Output the (x, y) coordinate of the center of the cell containing the given text.  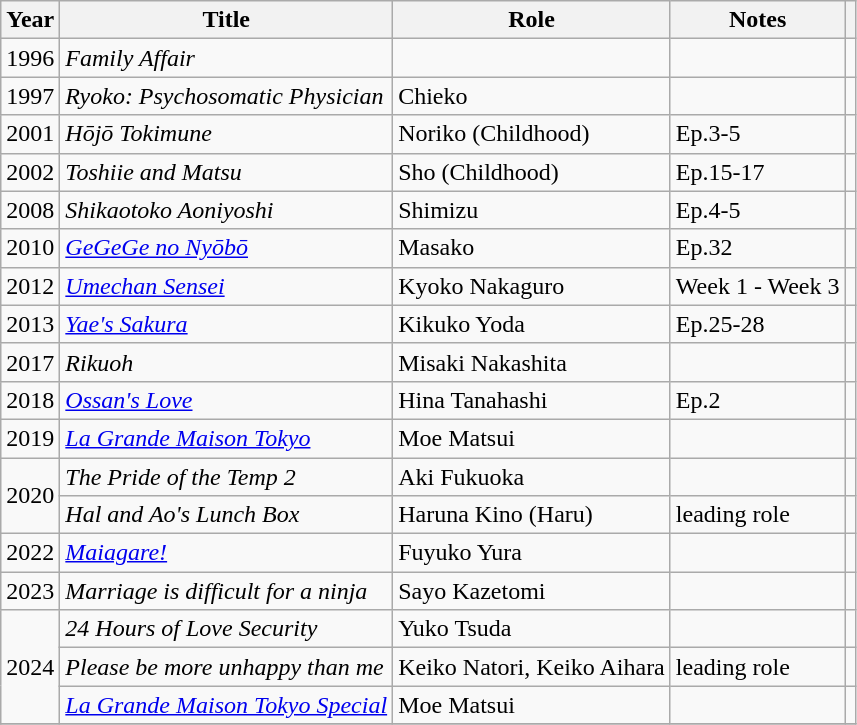
Hōjō Tokimune (226, 134)
2002 (30, 172)
Shikaotoko Aoniyoshi (226, 210)
Sho (Childhood) (532, 172)
Ep.4-5 (758, 210)
Family Affair (226, 58)
2024 (30, 667)
Marriage is difficult for a ninja (226, 591)
Year (30, 20)
2020 (30, 496)
Hina Tanahashi (532, 400)
Fuyuko Yura (532, 553)
24 Hours of Love Security (226, 629)
2023 (30, 591)
Shimizu (532, 210)
Masako (532, 248)
2019 (30, 438)
Hal and Ao's Lunch Box (226, 515)
Kyoko Nakaguro (532, 286)
Ep.15-17 (758, 172)
Please be more unhappy than me (226, 667)
Week 1 - Week 3 (758, 286)
La Grande Maison Tokyo (226, 438)
Title (226, 20)
Kikuko Yoda (532, 324)
Keiko Natori, Keiko Aihara (532, 667)
Role (532, 20)
Noriko (Childhood) (532, 134)
The Pride of the Temp 2 (226, 477)
2012 (30, 286)
Chieko (532, 96)
2008 (30, 210)
Ep.32 (758, 248)
Toshiie and Matsu (226, 172)
2010 (30, 248)
1997 (30, 96)
Haruna Kino (Haru) (532, 515)
Yae's Sakura (226, 324)
GeGeGe no Nyōbō (226, 248)
2018 (30, 400)
1996 (30, 58)
Yuko Tsuda (532, 629)
2017 (30, 362)
2022 (30, 553)
Umechan Sensei (226, 286)
2013 (30, 324)
Ossan's Love (226, 400)
La Grande Maison Tokyo Special (226, 705)
Rikuoh (226, 362)
Ep.3-5 (758, 134)
Sayo Kazetomi (532, 591)
Misaki Nakashita (532, 362)
2001 (30, 134)
Notes (758, 20)
Ep.2 (758, 400)
Ep.25-28 (758, 324)
Maiagare! (226, 553)
Ryoko: Psychosomatic Physician (226, 96)
Aki Fukuoka (532, 477)
